Detect which cell encompasses the target text, then output its [x, y] center coordinate. 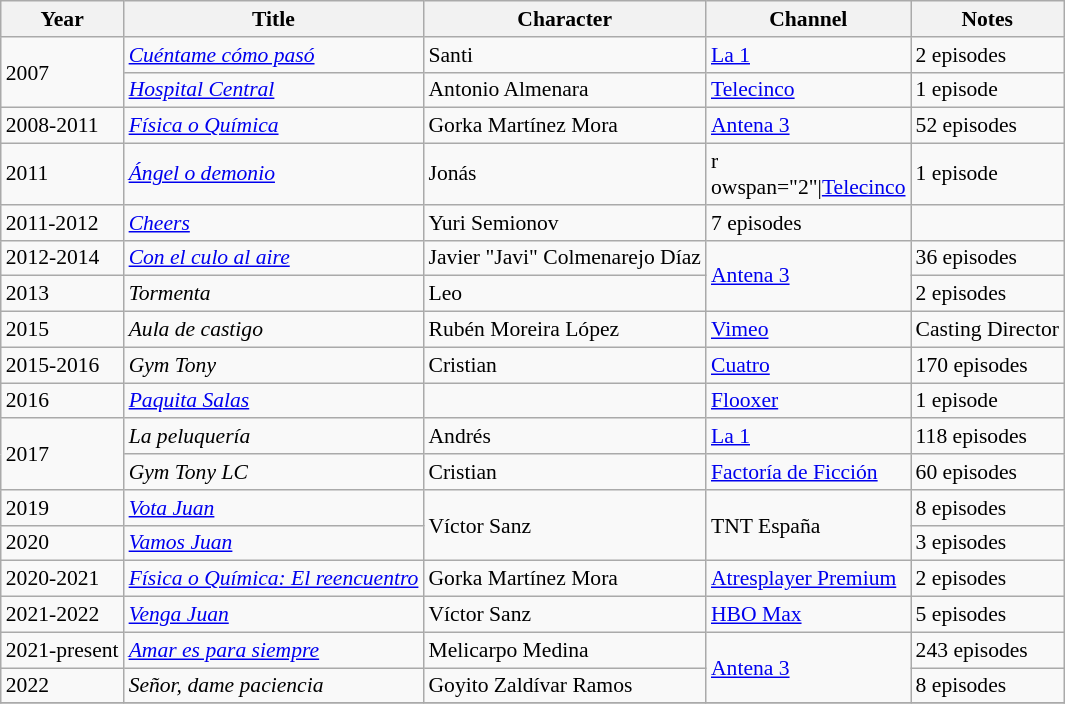
Venga Juan [274, 615]
2020-2021 [62, 579]
Goyito Zaldívar Ramos [564, 686]
2015-2016 [62, 365]
HBO Max [808, 615]
Ángel o demonio [274, 174]
5 episodes [988, 615]
243 episodes [988, 650]
rowspan="2"|Telecinco [808, 174]
52 episodes [988, 126]
Leo [564, 294]
Javier "Javi" Colmenarejo Díaz [564, 258]
2011-2012 [62, 223]
Vota Juan [274, 508]
Aula de castigo [274, 330]
118 episodes [988, 437]
Andrés [564, 437]
2013 [62, 294]
7 episodes [808, 223]
Vimeo [808, 330]
Factoría de Ficción [808, 472]
Cheers [274, 223]
Telecinco [808, 90]
3 episodes [988, 543]
Señor, dame paciencia [274, 686]
Amar es para siempre [274, 650]
Con el culo al aire [274, 258]
2015 [62, 330]
36 episodes [988, 258]
2011 [62, 174]
Gym Tony LC [274, 472]
2022 [62, 686]
Antonio Almenara [564, 90]
Hospital Central [274, 90]
TNT España [808, 526]
Casting Director [988, 330]
Gym Tony [274, 365]
2021-2022 [62, 615]
2012-2014 [62, 258]
2016 [62, 401]
2007 [62, 72]
Character [564, 19]
Atresplayer Premium [808, 579]
2019 [62, 508]
Rubén Moreira López [564, 330]
2017 [62, 454]
Melicarpo Medina [564, 650]
Cuatro [808, 365]
Year [62, 19]
Física o Química [274, 126]
Yuri Semionov [564, 223]
Vamos Juan [274, 543]
Cuéntame cómo pasó [274, 55]
Jonás [564, 174]
2021-present [62, 650]
Paquita Salas [274, 401]
Santi [564, 55]
Física o Química: El reencuentro [274, 579]
Notes [988, 19]
60 episodes [988, 472]
La peluquería [274, 437]
Title [274, 19]
Tormenta [274, 294]
Flooxer [808, 401]
2008-2011 [62, 126]
Channel [808, 19]
170 episodes [988, 365]
2020 [62, 543]
